Determine the [X, Y] coordinate at the center of the cell enclosing the given text.  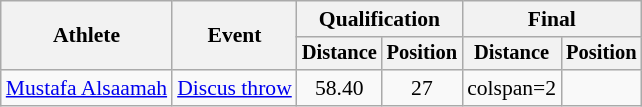
Mustafa Alsaamah [86, 88]
Discus throw [234, 88]
Qualification [380, 19]
Athlete [86, 36]
58.40 [340, 88]
Final [552, 19]
27 [422, 88]
colspan=2 [512, 88]
Event [234, 36]
